Output the (x, y) coordinate of the center of the cell containing the given text.  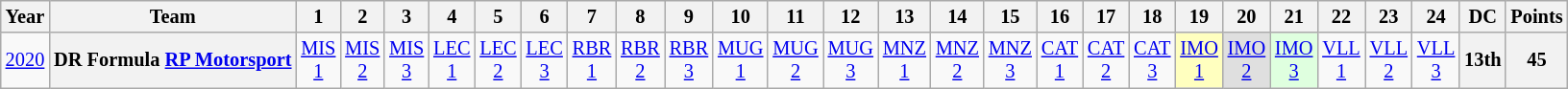
5 (498, 16)
15 (1011, 16)
13th (1482, 60)
IMO1 (1199, 60)
4 (452, 16)
2 (362, 16)
6 (545, 16)
VLL3 (1435, 60)
9 (689, 16)
Year (25, 16)
IMO2 (1247, 60)
16 (1060, 16)
17 (1106, 16)
IMO3 (1293, 60)
2020 (25, 60)
11 (796, 16)
7 (592, 16)
45 (1536, 60)
MIS1 (318, 60)
MNZ1 (905, 60)
20 (1247, 16)
MNZ2 (957, 60)
LEC1 (452, 60)
8 (640, 16)
Points (1536, 16)
MIS2 (362, 60)
14 (957, 16)
22 (1341, 16)
13 (905, 16)
MIS3 (406, 60)
3 (406, 16)
VLL1 (1341, 60)
1 (318, 16)
23 (1389, 16)
MUG1 (740, 60)
RBR2 (640, 60)
MUG3 (851, 60)
CAT1 (1060, 60)
LEC2 (498, 60)
21 (1293, 16)
12 (851, 16)
18 (1152, 16)
RBR3 (689, 60)
DR Formula RP Motorsport (173, 60)
19 (1199, 16)
CAT3 (1152, 60)
24 (1435, 16)
MUG2 (796, 60)
MNZ3 (1011, 60)
DC (1482, 16)
VLL2 (1389, 60)
10 (740, 16)
Team (173, 16)
RBR1 (592, 60)
CAT2 (1106, 60)
LEC3 (545, 60)
